Identify which cell holds the provided text, then report its (x, y) central coordinate. 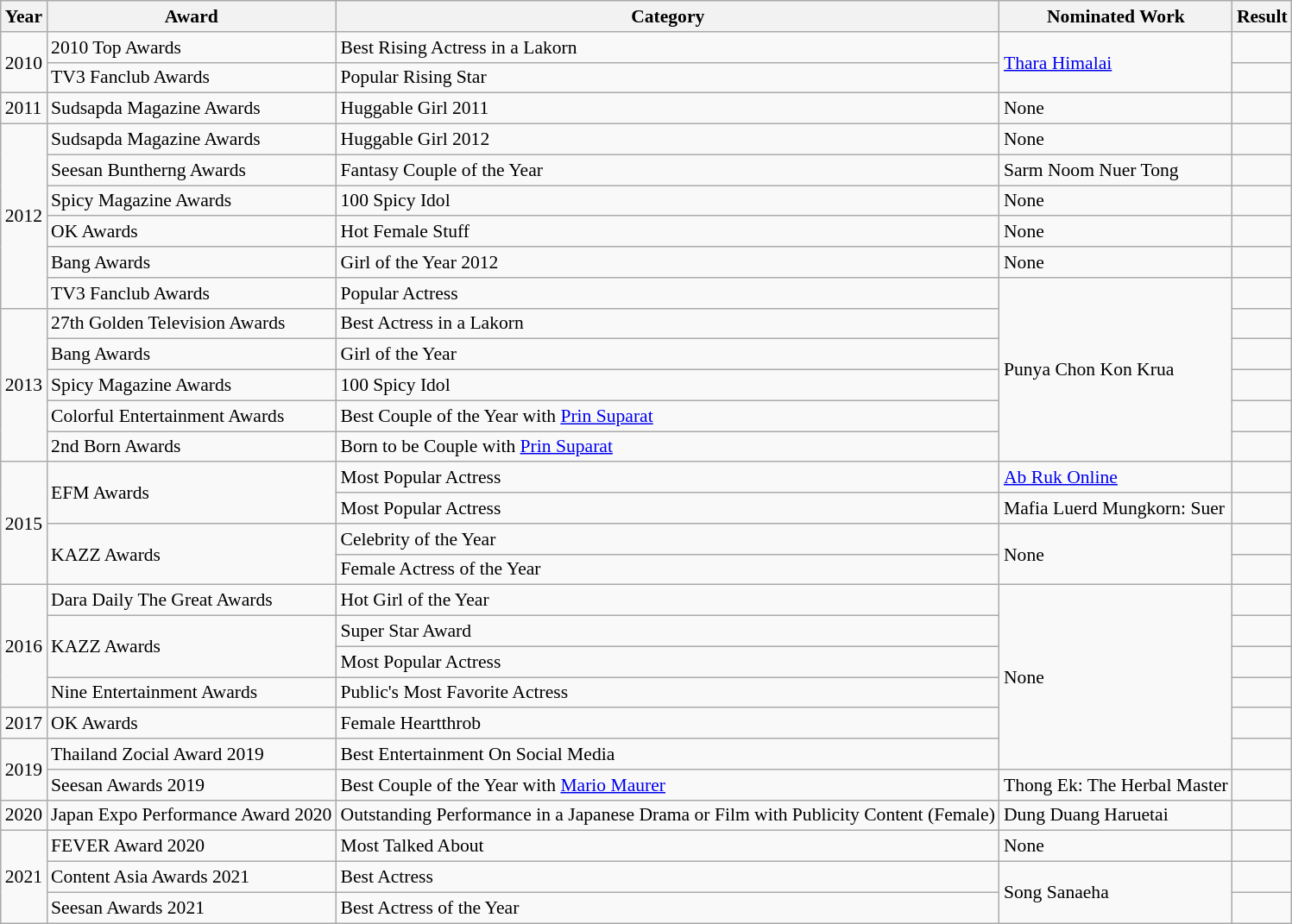
Huggable Girl 2011 (667, 109)
Best Actress in a Lakorn (667, 324)
Ab Ruk Online (1116, 478)
2011 (24, 109)
Most Talked About (667, 846)
Hot Female Stuff (667, 232)
Best Actress of the Year (667, 908)
Fantasy Couple of the Year (667, 170)
2012 (24, 217)
Thailand Zocial Award 2019 (192, 754)
Super Star Award (667, 632)
EFM Awards (192, 493)
Best Rising Actress in a Lakorn (667, 47)
2020 (24, 815)
Dara Daily The Great Awards (192, 600)
Song Sanaeha (1116, 892)
Result (1262, 16)
Punya Chon Kon Krua (1116, 370)
2021 (24, 877)
Girl of the Year 2012 (667, 262)
Popular Actress (667, 293)
Best Couple of the Year with Mario Maurer (667, 785)
Thong Ek: The Herbal Master (1116, 785)
Best Entertainment On Social Media (667, 754)
Japan Expo Performance Award 2020 (192, 815)
Public's Most Favorite Actress (667, 693)
Female Actress of the Year (667, 569)
2013 (24, 385)
Popular Rising Star (667, 78)
Year (24, 16)
Female Heartthrob (667, 724)
Mafia Luerd Mungkorn: Suer (1116, 508)
Award (192, 16)
Outstanding Performance in a Japanese Drama or Film with Publicity Content (Female) (667, 815)
Hot Girl of the Year (667, 600)
Girl of the Year (667, 355)
Seesan Awards 2019 (192, 785)
Nominated Work (1116, 16)
Content Asia Awards 2021 (192, 877)
2010 Top Awards (192, 47)
27th Golden Television Awards (192, 324)
Huggable Girl 2012 (667, 140)
Sarm Noom Nuer Tong (1116, 170)
Born to be Couple with Prin Suparat (667, 447)
FEVER Award 2020 (192, 846)
2015 (24, 524)
Celebrity of the Year (667, 539)
2nd Born Awards (192, 447)
Dung Duang Haruetai (1116, 815)
Best Actress (667, 877)
2016 (24, 646)
2017 (24, 724)
Best Couple of the Year with Prin Suparat (667, 416)
Seesan Awards 2021 (192, 908)
2019 (24, 770)
2010 (24, 62)
Category (667, 16)
Colorful Entertainment Awards (192, 416)
Thara Himalai (1116, 62)
Seesan Buntherng Awards (192, 170)
Nine Entertainment Awards (192, 693)
